Determine the [X, Y] coordinate at the center of the cell enclosing the given text.  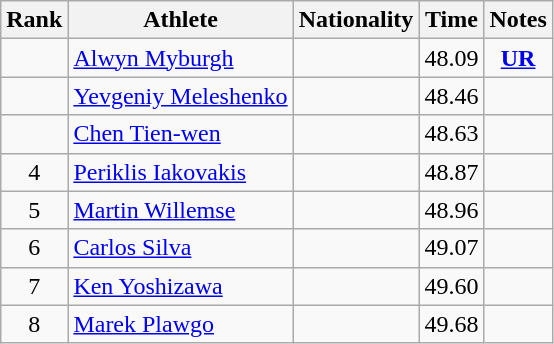
Athlete [180, 20]
Rank [34, 20]
5 [34, 210]
48.46 [452, 96]
6 [34, 248]
4 [34, 172]
48.09 [452, 58]
49.68 [452, 324]
Yevgeniy Meleshenko [180, 96]
8 [34, 324]
49.60 [452, 286]
Time [452, 20]
49.07 [452, 248]
Alwyn Myburgh [180, 58]
Martin Willemse [180, 210]
48.63 [452, 134]
Marek Plawgo [180, 324]
Notes [518, 20]
Periklis Iakovakis [180, 172]
Carlos Silva [180, 248]
7 [34, 286]
48.87 [452, 172]
Nationality [356, 20]
48.96 [452, 210]
Ken Yoshizawa [180, 286]
Chen Tien-wen [180, 134]
UR [518, 58]
